Determine the [x, y] coordinate at the center of the cell enclosing the given text.  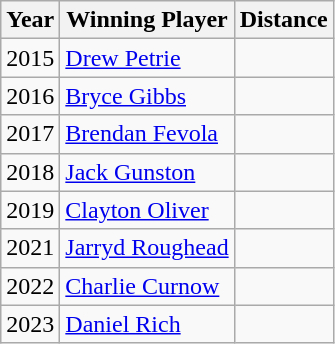
Daniel Rich [147, 324]
2022 [30, 286]
2018 [30, 172]
2019 [30, 210]
Jarryd Roughead [147, 248]
Winning Player [147, 20]
Clayton Oliver [147, 210]
Jack Gunston [147, 172]
2015 [30, 58]
Distance [284, 20]
Brendan Fevola [147, 134]
2016 [30, 96]
2023 [30, 324]
Bryce Gibbs [147, 96]
2021 [30, 248]
Charlie Curnow [147, 286]
Year [30, 20]
2017 [30, 134]
Drew Petrie [147, 58]
